Pinpoint the cell where the given text exists, returning its (X, Y) midpoint coordinate. 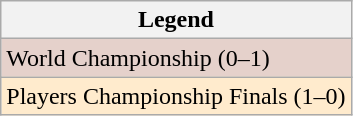
Legend (176, 20)
Players Championship Finals (1–0) (176, 96)
World Championship (0–1) (176, 58)
